Capture the cell that displays the provided text and extract its (x, y) central coordinate. 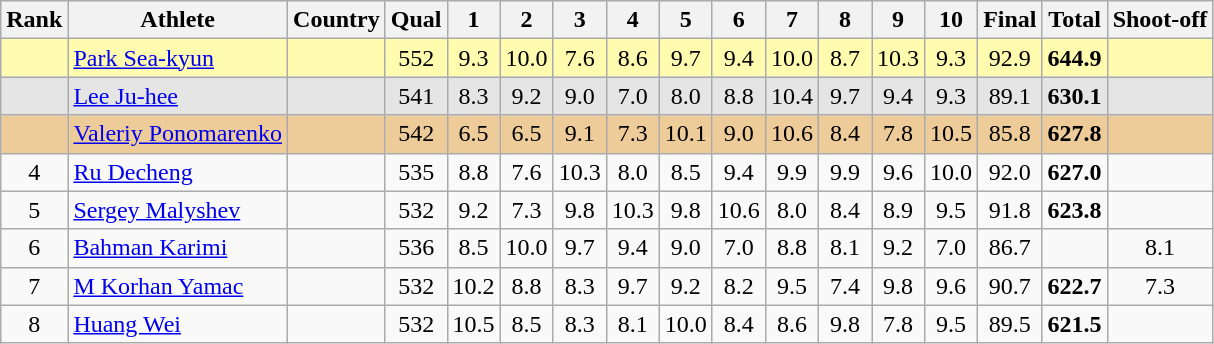
Athlete (178, 20)
9 (898, 20)
630.1 (1074, 96)
Ru Decheng (178, 172)
8.7 (844, 58)
1 (474, 20)
7.4 (844, 286)
M Korhan Yamac (178, 286)
Shoot-off (1160, 20)
627.0 (1074, 172)
92.9 (1010, 58)
644.9 (1074, 58)
541 (416, 96)
10.1 (686, 134)
3 (580, 20)
Bahman Karimi (178, 248)
Rank (34, 20)
90.7 (1010, 286)
8.9 (898, 210)
86.7 (1010, 248)
Final (1010, 20)
542 (416, 134)
536 (416, 248)
10 (952, 20)
Valeriy Ponomarenko (178, 134)
622.7 (1074, 286)
621.5 (1074, 324)
535 (416, 172)
Huang Wei (178, 324)
627.8 (1074, 134)
89.5 (1010, 324)
2 (526, 20)
89.1 (1010, 96)
9.1 (580, 134)
91.8 (1010, 210)
Park Sea-kyun (178, 58)
92.0 (1010, 172)
Sergey Malyshev (178, 210)
10.4 (792, 96)
8.2 (738, 286)
Country (337, 20)
Total (1074, 20)
Qual (416, 20)
Lee Ju-hee (178, 96)
552 (416, 58)
85.8 (1010, 134)
623.8 (1074, 210)
10.2 (474, 286)
